Return [X, Y] of the center of cell containing provided text 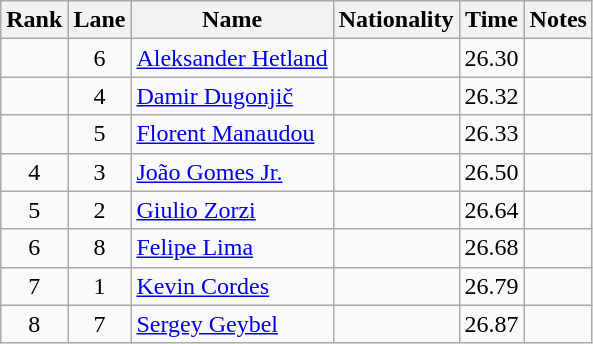
Nationality [396, 20]
Time [492, 20]
Aleksander Hetland [232, 58]
26.87 [492, 324]
26.79 [492, 286]
Kevin Cordes [232, 286]
Giulio Zorzi [232, 210]
Notes [558, 20]
Damir Dugonjič [232, 96]
Name [232, 20]
26.32 [492, 96]
2 [100, 210]
Rank [34, 20]
26.64 [492, 210]
26.50 [492, 172]
João Gomes Jr. [232, 172]
Sergey Geybel [232, 324]
Florent Manaudou [232, 134]
3 [100, 172]
26.30 [492, 58]
1 [100, 286]
26.33 [492, 134]
Felipe Lima [232, 248]
26.68 [492, 248]
Lane [100, 20]
